Detect which cell encompasses the target text, then output its (X, Y) center coordinate. 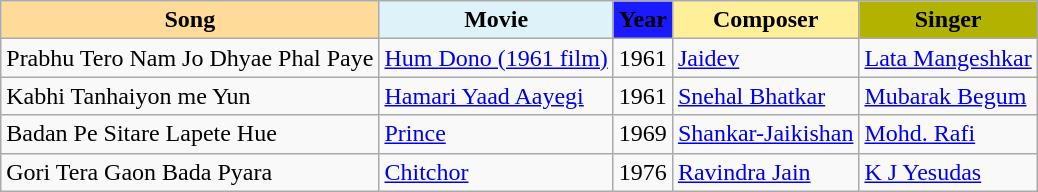
Year (642, 20)
Prabhu Tero Nam Jo Dhyae Phal Paye (190, 58)
Shankar-Jaikishan (766, 134)
Mubarak Begum (948, 96)
Chitchor (496, 172)
Badan Pe Sitare Lapete Hue (190, 134)
Song (190, 20)
Lata Mangeshkar (948, 58)
Hum Dono (1961 film) (496, 58)
Singer (948, 20)
1969 (642, 134)
Composer (766, 20)
Hamari Yaad Aayegi (496, 96)
Movie (496, 20)
Snehal Bhatkar (766, 96)
Kabhi Tanhaiyon me Yun (190, 96)
K J Yesudas (948, 172)
Prince (496, 134)
1976 (642, 172)
Jaidev (766, 58)
Gori Tera Gaon Bada Pyara (190, 172)
Ravindra Jain (766, 172)
Mohd. Rafi (948, 134)
